Pinpoint the cell where the given text exists, returning its [x, y] midpoint coordinate. 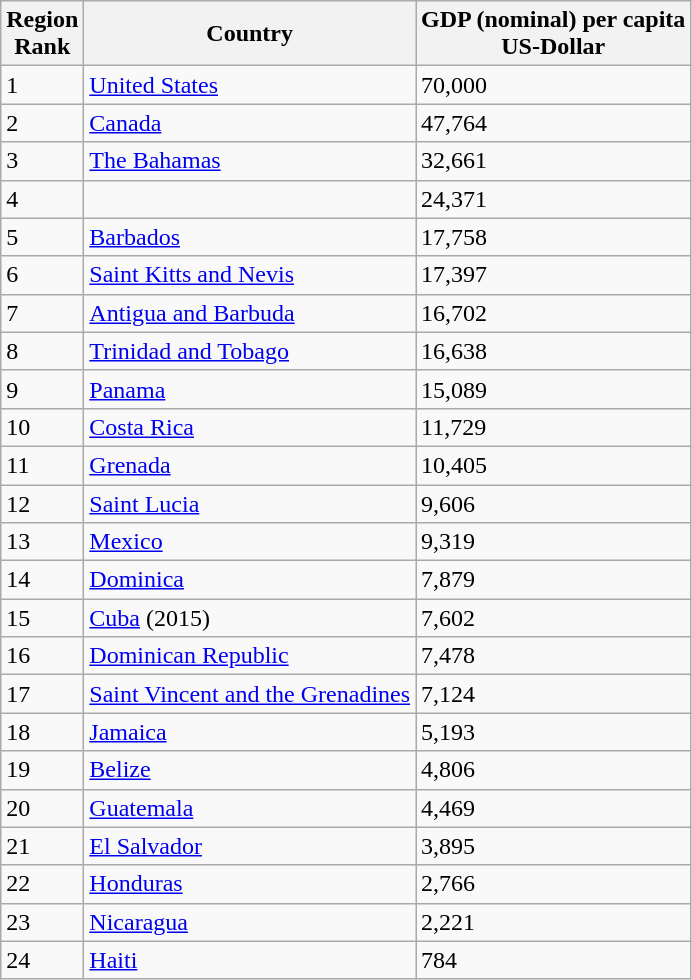
17,758 [554, 237]
15 [42, 618]
47,764 [554, 123]
4 [42, 199]
Haiti [250, 960]
7 [42, 313]
United States [250, 85]
Grenada [250, 465]
2,766 [554, 884]
11 [42, 465]
13 [42, 542]
GDP (nominal) per capitaUS-Dollar [554, 34]
9 [42, 389]
4,469 [554, 808]
7,478 [554, 656]
24,371 [554, 199]
Trinidad and Tobago [250, 351]
Saint Kitts and Nevis [250, 275]
10,405 [554, 465]
7,602 [554, 618]
70,000 [554, 85]
El Salvador [250, 846]
17 [42, 694]
784 [554, 960]
16,702 [554, 313]
32,661 [554, 161]
15,089 [554, 389]
16 [42, 656]
The Bahamas [250, 161]
18 [42, 732]
2,221 [554, 922]
Saint Lucia [250, 503]
Saint Vincent and the Grenadines [250, 694]
16,638 [554, 351]
10 [42, 427]
24 [42, 960]
Country [250, 34]
21 [42, 846]
14 [42, 580]
19 [42, 770]
Panama [250, 389]
Antigua and Barbuda [250, 313]
Mexico [250, 542]
11,729 [554, 427]
7,124 [554, 694]
Honduras [250, 884]
RegionRank [42, 34]
2 [42, 123]
12 [42, 503]
Canada [250, 123]
Guatemala [250, 808]
9,606 [554, 503]
3,895 [554, 846]
9,319 [554, 542]
Dominican Republic [250, 656]
1 [42, 85]
5,193 [554, 732]
Jamaica [250, 732]
Belize [250, 770]
Dominica [250, 580]
22 [42, 884]
5 [42, 237]
20 [42, 808]
6 [42, 275]
Cuba (2015) [250, 618]
Nicaragua [250, 922]
4,806 [554, 770]
8 [42, 351]
7,879 [554, 580]
3 [42, 161]
23 [42, 922]
Costa Rica [250, 427]
Barbados [250, 237]
17,397 [554, 275]
